Return the (X, Y) coordinate for the center point of the cell that contains the specified text.  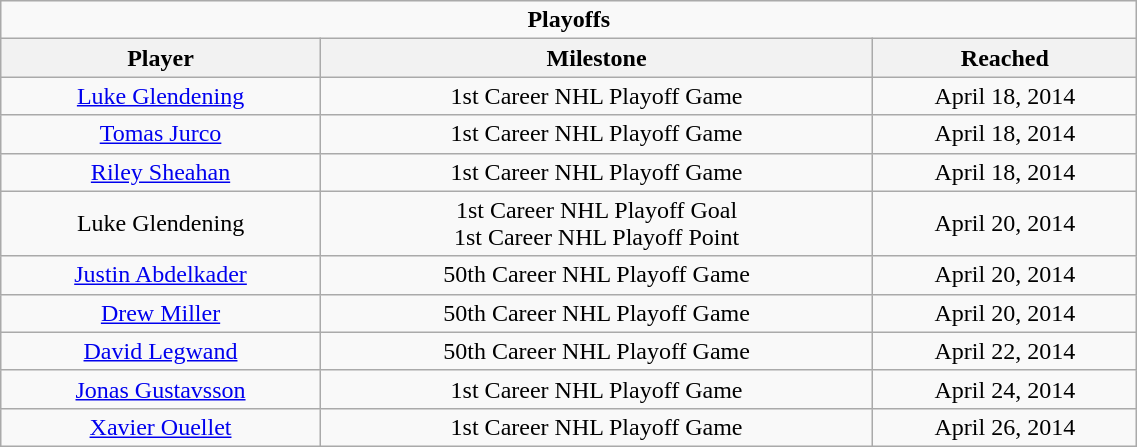
Milestone (596, 58)
David Legwand (161, 351)
April 22, 2014 (1005, 351)
Tomas Jurco (161, 134)
Reached (1005, 58)
1st Career NHL Playoff Goal 1st Career NHL Playoff Point (596, 224)
Jonas Gustavsson (161, 389)
April 26, 2014 (1005, 427)
Riley Sheahan (161, 172)
Xavier Ouellet (161, 427)
Justin Abdelkader (161, 275)
April 24, 2014 (1005, 389)
Player (161, 58)
Playoffs (569, 20)
Drew Miller (161, 313)
